Pinpoint the cell where the given text exists, returning its (x, y) midpoint coordinate. 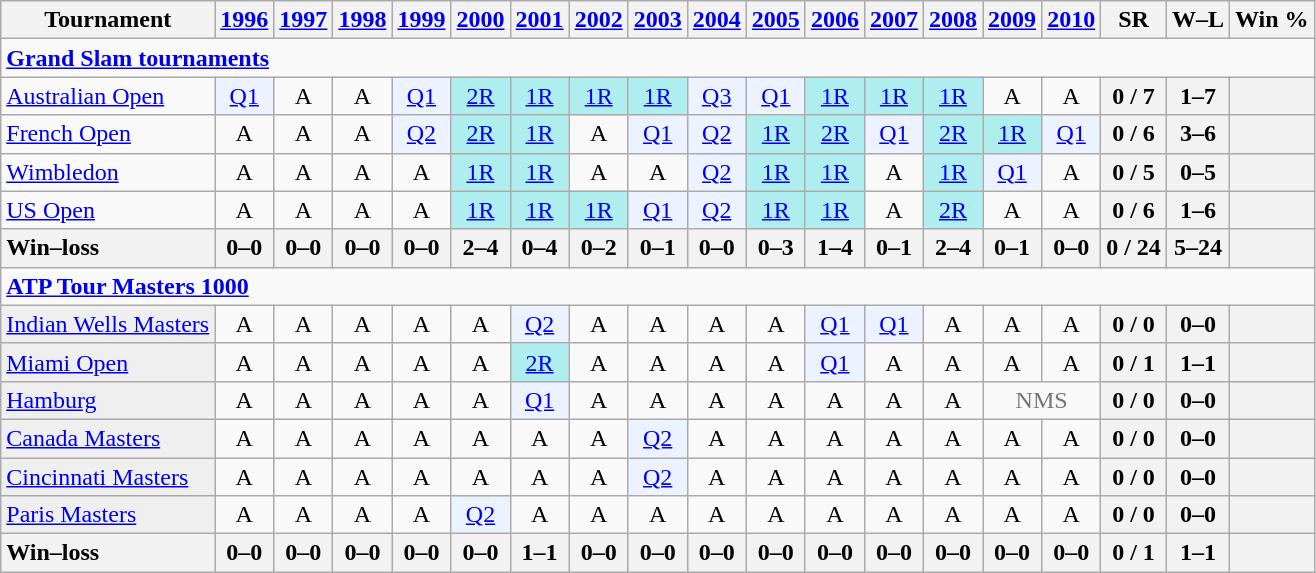
NMS (1042, 400)
SR (1134, 20)
Cincinnati Masters (108, 477)
1–4 (834, 248)
2006 (834, 20)
2010 (1072, 20)
0–3 (776, 248)
W–L (1198, 20)
Q3 (716, 96)
0 / 24 (1134, 248)
3–6 (1198, 134)
1997 (304, 20)
Tournament (108, 20)
2009 (1012, 20)
2005 (776, 20)
French Open (108, 134)
Indian Wells Masters (108, 324)
2002 (598, 20)
Wimbledon (108, 172)
2001 (540, 20)
Paris Masters (108, 515)
2000 (480, 20)
0–5 (1198, 172)
0 / 5 (1134, 172)
0–4 (540, 248)
5–24 (1198, 248)
2008 (952, 20)
Grand Slam tournaments (658, 58)
1999 (422, 20)
1998 (362, 20)
2004 (716, 20)
0–2 (598, 248)
US Open (108, 210)
Win % (1272, 20)
Miami Open (108, 362)
1–6 (1198, 210)
Australian Open (108, 96)
1–7 (1198, 96)
Hamburg (108, 400)
0 / 7 (1134, 96)
2003 (658, 20)
2007 (894, 20)
Canada Masters (108, 438)
ATP Tour Masters 1000 (658, 286)
1996 (244, 20)
